Extract the [X, Y] coordinate from the center of the cell holding the provided text.  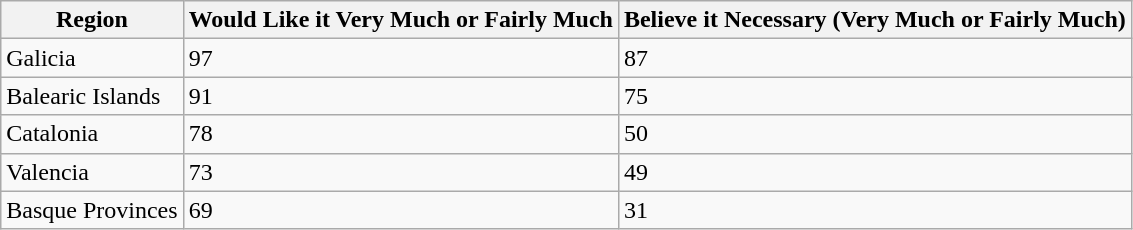
78 [400, 134]
73 [400, 172]
91 [400, 96]
Balearic Islands [92, 96]
Galicia [92, 58]
50 [874, 134]
87 [874, 58]
31 [874, 210]
49 [874, 172]
Valencia [92, 172]
97 [400, 58]
Region [92, 20]
69 [400, 210]
Basque Provinces [92, 210]
Believe it Necessary (Very Much or Fairly Much) [874, 20]
Would Like it Very Much or Fairly Much [400, 20]
75 [874, 96]
Catalonia [92, 134]
